For the text-containing cell, return its midpoint in (X, Y) coordinate format. 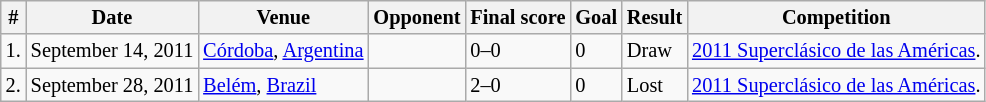
Competition (836, 17)
2. (14, 85)
0–0 (518, 51)
Lost (654, 85)
Córdoba, Argentina (283, 51)
Opponent (416, 17)
Date (112, 17)
# (14, 17)
Result (654, 17)
September 14, 2011 (112, 51)
Goal (596, 17)
Venue (283, 17)
Draw (654, 51)
1. (14, 51)
2–0 (518, 85)
September 28, 2011 (112, 85)
Final score (518, 17)
Belém, Brazil (283, 85)
